Identify which cell holds the provided text, then report its (X, Y) central coordinate. 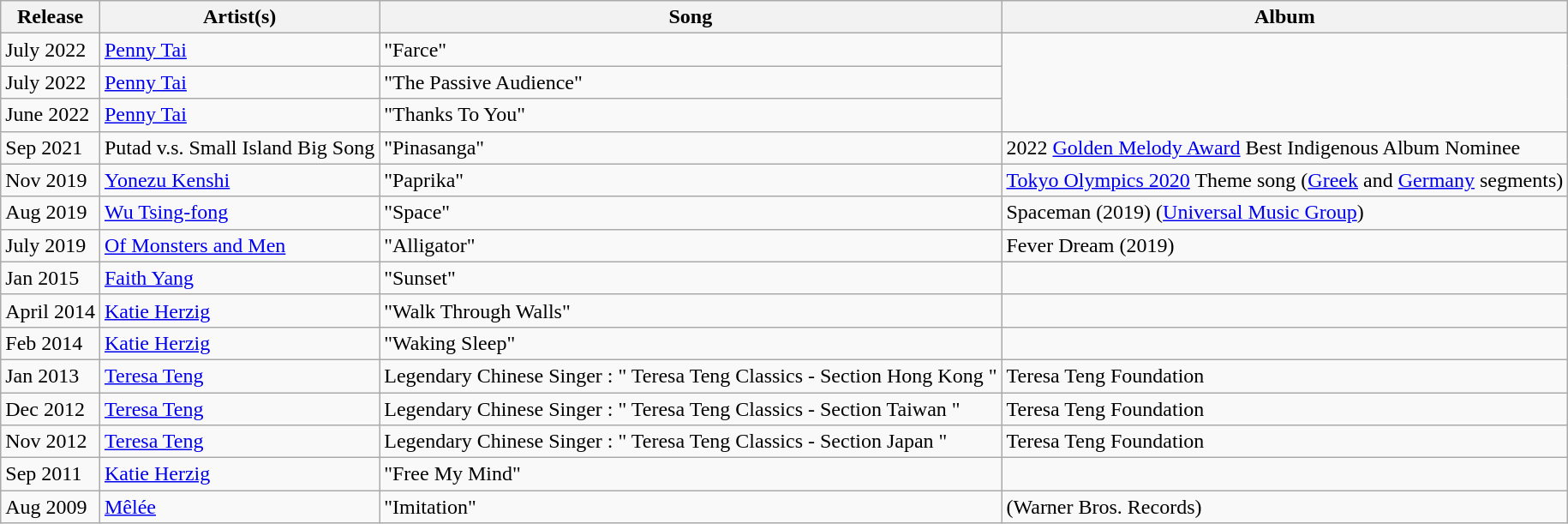
"Free My Mind" (691, 474)
Faith Yang (239, 278)
Jan 2015 (51, 278)
April 2014 (51, 310)
"The Passive Audience" (691, 82)
Nov 2012 (51, 442)
"Thanks To You" (691, 115)
"Waking Sleep" (691, 343)
Feb 2014 (51, 343)
Legendary Chinese Singer : " Teresa Teng Classics - Section Hong Kong " (691, 376)
Putad v.s. Small Island Big Song (239, 148)
2022 Golden Melody Award Best Indigenous Album Nominee (1285, 148)
Aug 2009 (51, 507)
Tokyo Olympics 2020 Theme song (Greek and Germany segments) (1285, 180)
Legendary Chinese Singer : " Teresa Teng Classics - Section Taiwan " (691, 409)
Sep 2011 (51, 474)
"Space" (691, 213)
Spaceman (2019) (Universal Music Group) (1285, 213)
Album (1285, 17)
Release (51, 17)
"Farce" (691, 50)
"Paprika" (691, 180)
July 2019 (51, 245)
Of Monsters and Men (239, 245)
Sep 2021 (51, 148)
Mêlée (239, 507)
Wu Tsing-fong (239, 213)
"Walk Through Walls" (691, 310)
Nov 2019 (51, 180)
"Alligator" (691, 245)
Fever Dream (2019) (1285, 245)
June 2022 (51, 115)
"Imitation" (691, 507)
"Pinasanga" (691, 148)
Aug 2019 (51, 213)
Artist(s) (239, 17)
Song (691, 17)
Legendary Chinese Singer : " Teresa Teng Classics - Section Japan " (691, 442)
Jan 2013 (51, 376)
"Sunset" (691, 278)
Yonezu Kenshi (239, 180)
Dec 2012 (51, 409)
(Warner Bros. Records) (1285, 507)
